From the cell containing the given text, extract its center point as (X, Y) coordinate. 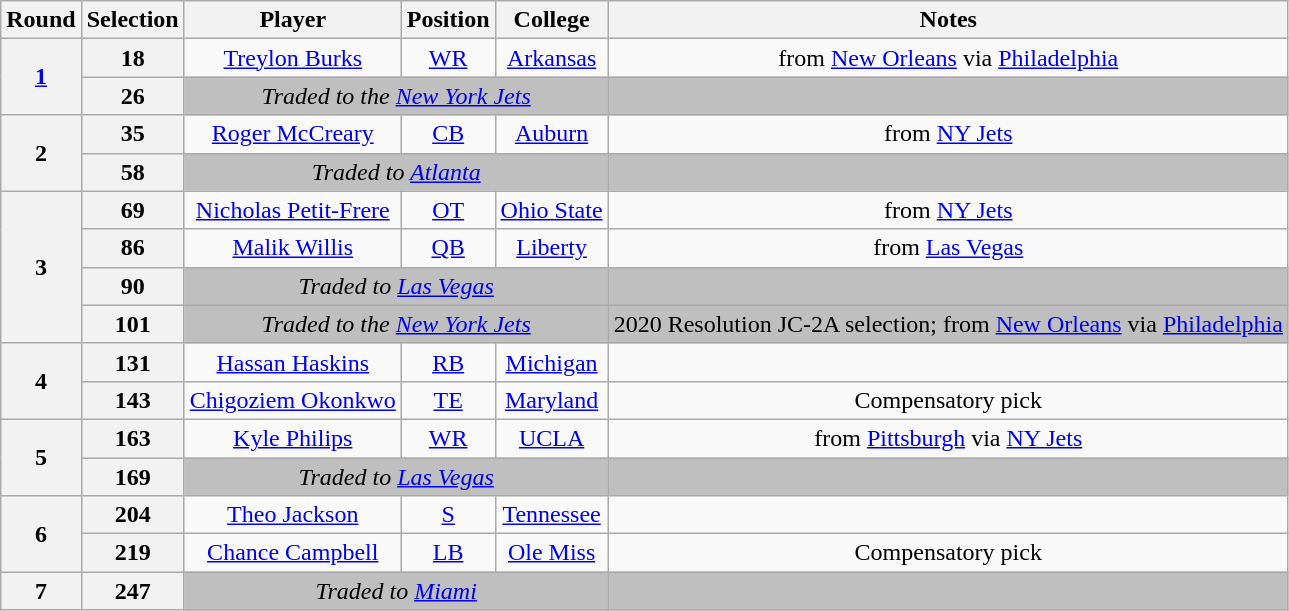
163 (132, 438)
TE (448, 400)
College (552, 20)
26 (132, 96)
Chigoziem Okonkwo (292, 400)
Ohio State (552, 210)
143 (132, 400)
Auburn (552, 134)
QB (448, 248)
Selection (132, 20)
Roger McCreary (292, 134)
4 (41, 381)
from New Orleans via Philadelphia (948, 58)
18 (132, 58)
86 (132, 248)
Treylon Burks (292, 58)
58 (132, 172)
from Pittsburgh via NY Jets (948, 438)
69 (132, 210)
Michigan (552, 362)
OT (448, 210)
131 (132, 362)
Malik Willis (292, 248)
Theo Jackson (292, 515)
1 (41, 77)
2020 Resolution JC-2A selection; from New Orleans via Philadelphia (948, 324)
Liberty (552, 248)
2 (41, 153)
Arkansas (552, 58)
Notes (948, 20)
UCLA (552, 438)
247 (132, 591)
6 (41, 534)
Player (292, 20)
7 (41, 591)
219 (132, 553)
169 (132, 477)
3 (41, 267)
Round (41, 20)
Kyle Philips (292, 438)
Tennessee (552, 515)
from Las Vegas (948, 248)
Position (448, 20)
RB (448, 362)
S (448, 515)
Traded to Miami (396, 591)
5 (41, 457)
Nicholas Petit-Frere (292, 210)
101 (132, 324)
Hassan Haskins (292, 362)
35 (132, 134)
90 (132, 286)
LB (448, 553)
CB (448, 134)
204 (132, 515)
Traded to Atlanta (396, 172)
Ole Miss (552, 553)
Maryland (552, 400)
Chance Campbell (292, 553)
